Scan for the cell matching the given text and deliver its [x, y] coordinate at center. 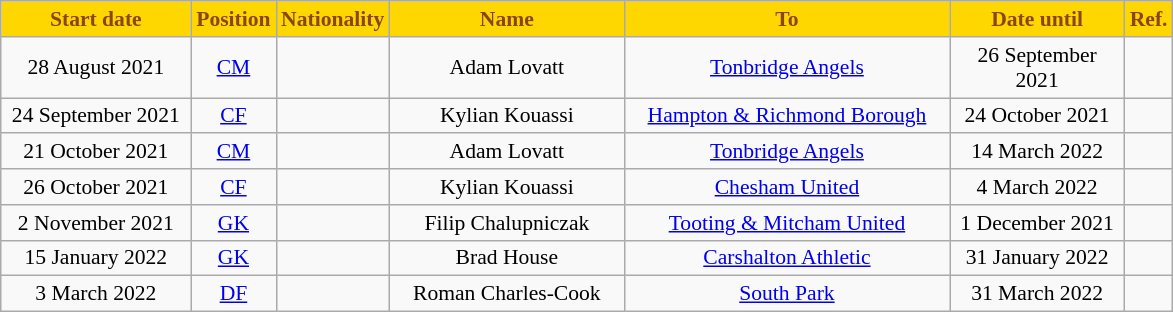
26 September 2021 [1038, 68]
26 October 2021 [96, 187]
Name [506, 19]
Start date [96, 19]
31 January 2022 [1038, 258]
3 March 2022 [96, 294]
Position [234, 19]
Nationality [332, 19]
Chesham United [786, 187]
Hampton & Richmond Borough [786, 116]
To [786, 19]
15 January 2022 [96, 258]
Filip Chalupniczak [506, 223]
2 November 2021 [96, 223]
Brad House [506, 258]
28 August 2021 [96, 68]
4 March 2022 [1038, 187]
Carshalton Athletic [786, 258]
14 March 2022 [1038, 152]
24 October 2021 [1038, 116]
Date until [1038, 19]
Tooting & Mitcham United [786, 223]
24 September 2021 [96, 116]
South Park [786, 294]
Ref. [1149, 19]
Roman Charles-Cook [506, 294]
DF [234, 294]
21 October 2021 [96, 152]
31 March 2022 [1038, 294]
1 December 2021 [1038, 223]
